Capture the cell that displays the provided text and extract its [X, Y] central coordinate. 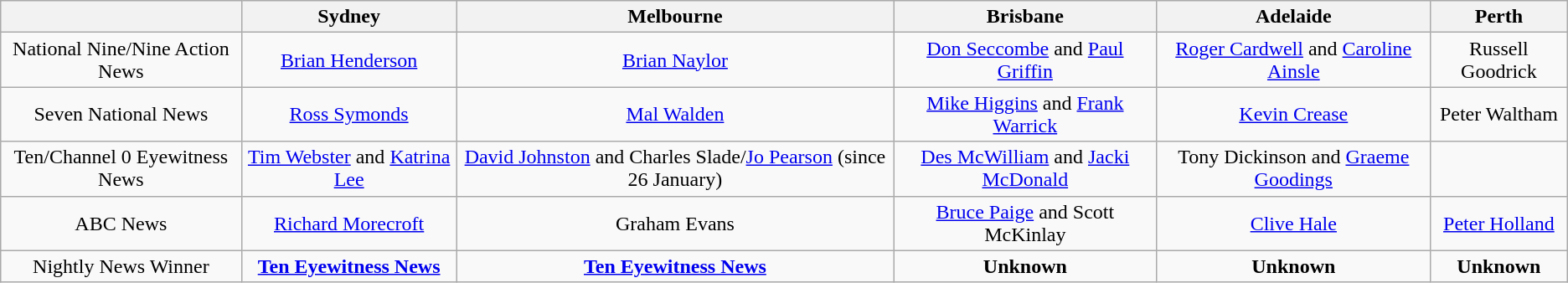
Sydney [348, 17]
Mike Higgins and Frank Warrick [1025, 114]
Mal Walden [675, 114]
Bruce Paige and Scott McKinlay [1025, 223]
Kevin Crease [1293, 114]
Perth [1499, 17]
Russell Goodrick [1499, 60]
Brian Henderson [348, 60]
Brisbane [1025, 17]
Seven National News [121, 114]
Adelaide [1293, 17]
Melbourne [675, 17]
David Johnston and Charles Slade/Jo Pearson (since 26 January) [675, 169]
Tim Webster and Katrina Lee [348, 169]
ABC News [121, 223]
Des McWilliam and Jacki McDonald [1025, 169]
National Nine/Nine Action News [121, 60]
Ross Symonds [348, 114]
Ten/Channel 0 Eyewitness News [121, 169]
Nightly News Winner [121, 266]
Brian Naylor [675, 60]
Don Seccombe and Paul Griffin [1025, 60]
Tony Dickinson and Graeme Goodings [1293, 169]
Roger Cardwell and Caroline Ainsle [1293, 60]
Peter Waltham [1499, 114]
Clive Hale [1293, 223]
Richard Morecroft [348, 223]
Peter Holland [1499, 223]
Graham Evans [675, 223]
